From the cell containing the given text, extract its center point as (X, Y) coordinate. 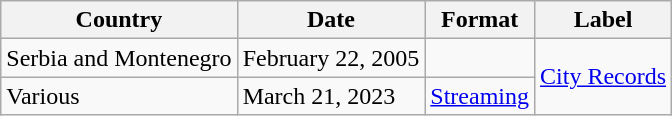
February 22, 2005 (331, 58)
Format (480, 20)
March 21, 2023 (331, 96)
Country (119, 20)
Label (604, 20)
Streaming (480, 96)
Date (331, 20)
Serbia and Montenegro (119, 58)
City Records (604, 77)
Various (119, 96)
